Extract the (x, y) coordinate from the center of the cell holding the provided text.  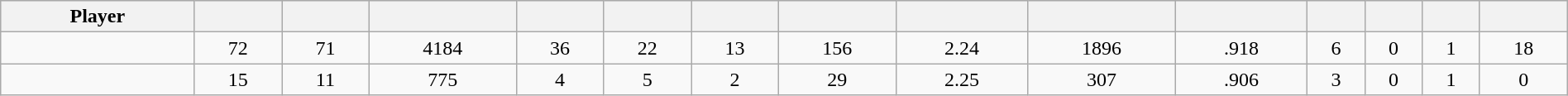
13 (735, 48)
4 (560, 79)
4184 (442, 48)
36 (560, 48)
.906 (1241, 79)
22 (648, 48)
Player (98, 17)
29 (837, 79)
72 (238, 48)
5 (648, 79)
2.25 (962, 79)
2.24 (962, 48)
775 (442, 79)
307 (1102, 79)
156 (837, 48)
1896 (1102, 48)
6 (1336, 48)
71 (326, 48)
3 (1336, 79)
11 (326, 79)
15 (238, 79)
2 (735, 79)
.918 (1241, 48)
18 (1523, 48)
